Capture the cell that displays the provided text and extract its [x, y] central coordinate. 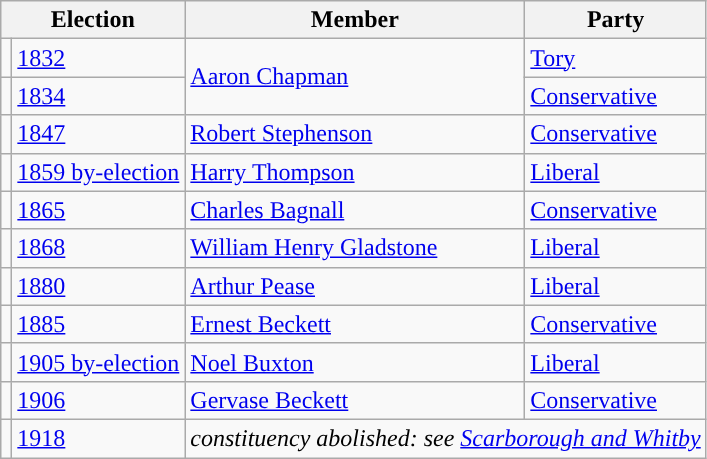
Gervase Beckett [355, 400]
Harry Thompson [355, 172]
Arthur Pease [355, 286]
1918 [98, 438]
1906 [98, 400]
1859 by-election [98, 172]
1880 [98, 286]
1865 [98, 210]
constituency abolished: see Scarborough and Whitby [446, 438]
Tory [616, 58]
Ernest Beckett [355, 324]
Robert Stephenson [355, 134]
1847 [98, 134]
Party [616, 20]
1885 [98, 324]
1832 [98, 58]
Noel Buxton [355, 362]
1905 by-election [98, 362]
1868 [98, 248]
Member [355, 20]
William Henry Gladstone [355, 248]
Aaron Chapman [355, 77]
Charles Bagnall [355, 210]
Election [93, 20]
1834 [98, 96]
